For the text-containing cell, return its midpoint in [X, Y] coordinate format. 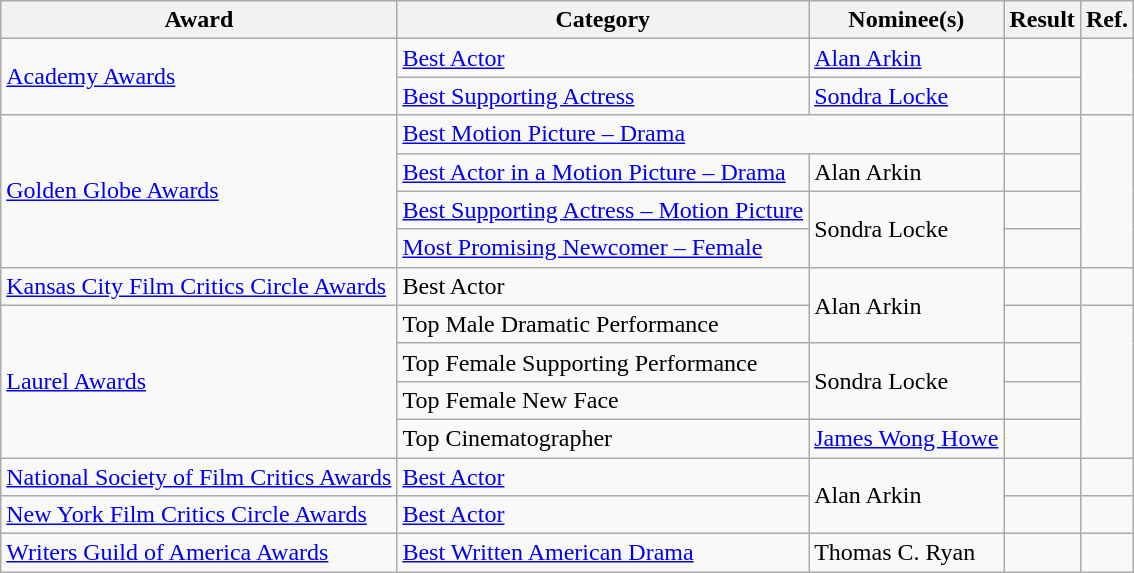
Best Supporting Actress [603, 96]
Best Motion Picture – Drama [700, 134]
National Society of Film Critics Awards [199, 477]
Laurel Awards [199, 381]
Academy Awards [199, 77]
Result [1042, 20]
Best Actor in a Motion Picture – Drama [603, 172]
Award [199, 20]
Ref. [1106, 20]
Thomas C. Ryan [906, 553]
Top Female New Face [603, 400]
Top Male Dramatic Performance [603, 324]
Writers Guild of America Awards [199, 553]
Nominee(s) [906, 20]
Top Female Supporting Performance [603, 362]
Category [603, 20]
Best Supporting Actress – Motion Picture [603, 210]
Best Written American Drama [603, 553]
Top Cinematographer [603, 438]
Kansas City Film Critics Circle Awards [199, 286]
Golden Globe Awards [199, 191]
Most Promising Newcomer – Female [603, 248]
New York Film Critics Circle Awards [199, 515]
James Wong Howe [906, 438]
